Identify which cell holds the provided text, then report its (x, y) central coordinate. 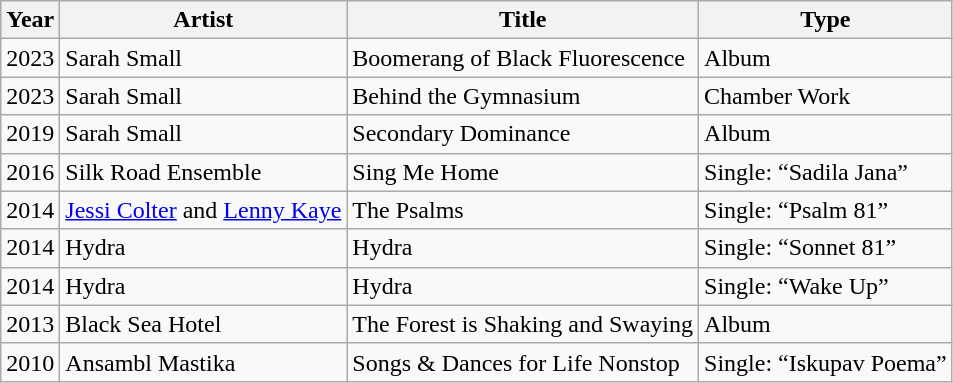
The Psalms (523, 210)
Artist (204, 20)
Ansambl Mastika (204, 362)
Black Sea Hotel (204, 324)
Year (30, 20)
Single: “Wake Up” (826, 286)
Chamber Work (826, 96)
Silk Road Ensemble (204, 172)
Behind the Gymnasium (523, 96)
Songs & Dances for Life Nonstop (523, 362)
2019 (30, 134)
Single: “Sonnet 81” (826, 248)
Secondary Dominance (523, 134)
Sing Me Home (523, 172)
The Forest is Shaking and Swaying (523, 324)
Single: “Sadila Jana” (826, 172)
Single: “Psalm 81” (826, 210)
Single: “Iskupav Poema” (826, 362)
2010 (30, 362)
Title (523, 20)
Type (826, 20)
Boomerang of Black Fluorescence (523, 58)
2016 (30, 172)
2013 (30, 324)
Jessi Colter and Lenny Kaye (204, 210)
